Find where the given text appears and provide that cell's center as (x, y) coordinate. 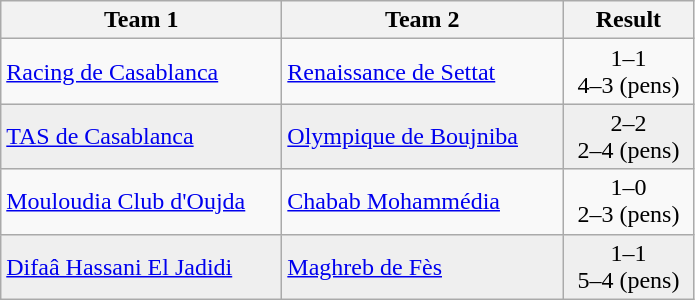
Maghreb de Fès (422, 266)
Olympique de Boujniba (422, 136)
TAS de Casablanca (142, 136)
1–14–3 (pens) (628, 72)
Team 2 (422, 20)
Mouloudia Club d'Oujda (142, 202)
Difaâ Hassani El Jadidi (142, 266)
1–02–3 (pens) (628, 202)
Result (628, 20)
Team 1 (142, 20)
1–15–4 (pens) (628, 266)
Chabab Mohammédia (422, 202)
Racing de Casablanca (142, 72)
2–22–4 (pens) (628, 136)
Renaissance de Settat (422, 72)
